Find where the given text appears and provide that cell's center as (X, Y) coordinate. 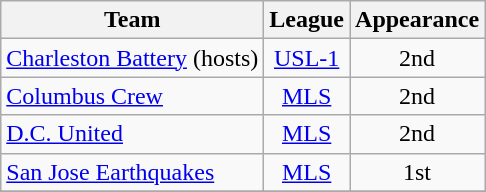
D.C. United (132, 134)
Columbus Crew (132, 96)
Appearance (418, 20)
League (307, 20)
1st (418, 172)
USL-1 (307, 58)
San Jose Earthquakes (132, 172)
Team (132, 20)
Charleston Battery (hosts) (132, 58)
